Detect which cell encompasses the target text, then output its [x, y] center coordinate. 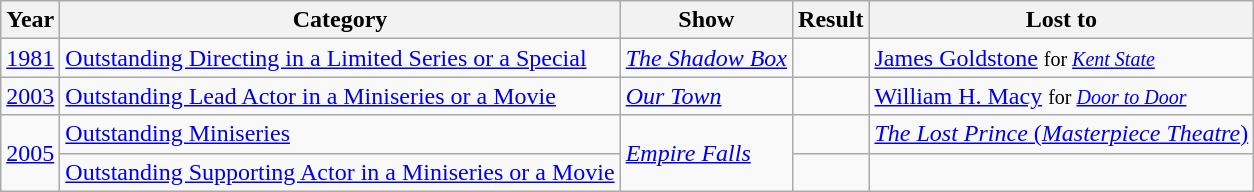
Year [30, 20]
The Lost Prince (Masterpiece Theatre) [1062, 134]
Our Town [706, 96]
Result [831, 20]
Show [706, 20]
James Goldstone for Kent State [1062, 58]
1981 [30, 58]
The Shadow Box [706, 58]
Outstanding Supporting Actor in a Miniseries or a Movie [340, 172]
William H. Macy for Door to Door [1062, 96]
Outstanding Miniseries [340, 134]
Outstanding Lead Actor in a Miniseries or a Movie [340, 96]
2003 [30, 96]
Category [340, 20]
Lost to [1062, 20]
2005 [30, 153]
Outstanding Directing in a Limited Series or a Special [340, 58]
Empire Falls [706, 153]
